From the cell containing the given text, extract its center point as (x, y) coordinate. 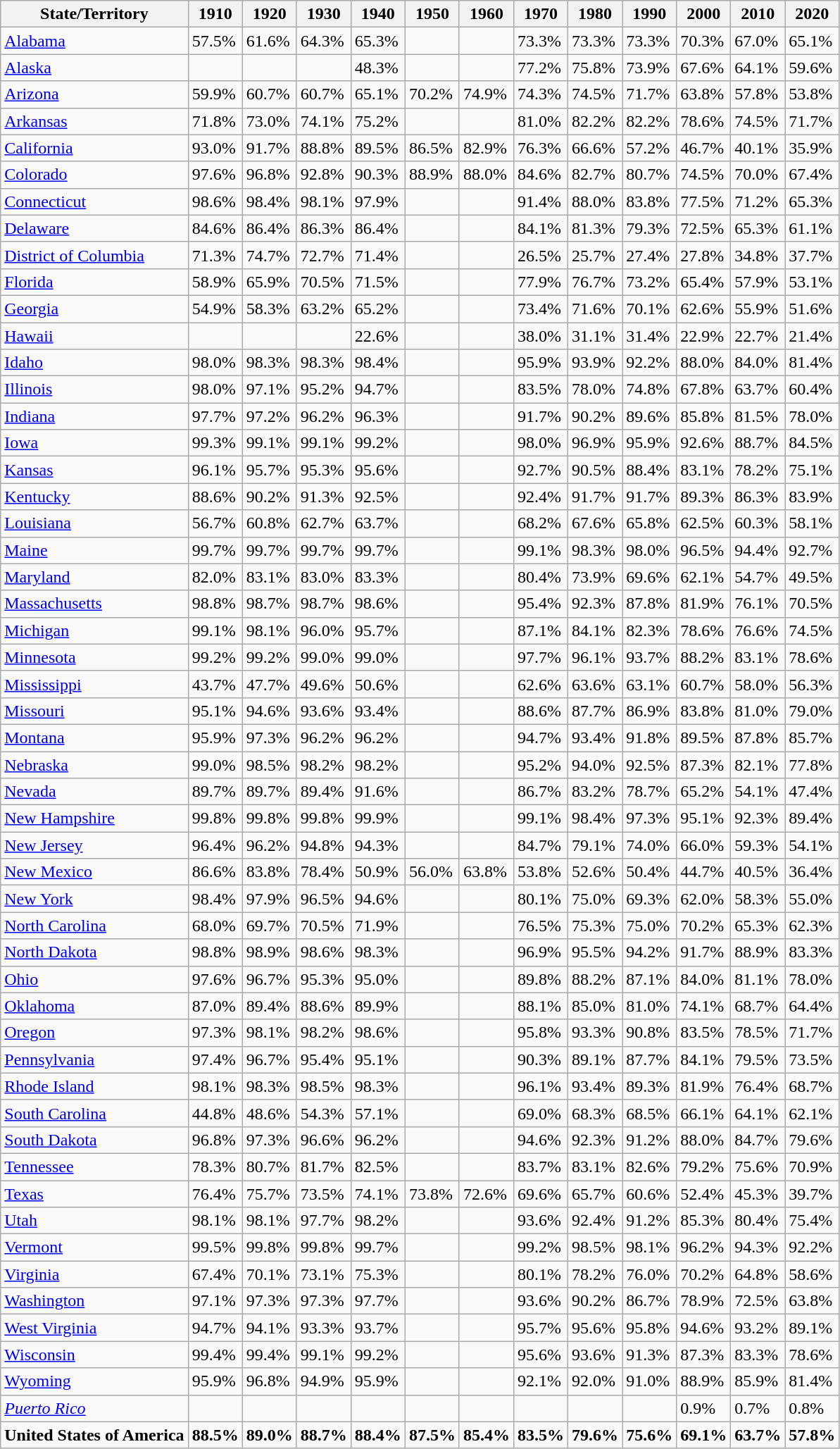
Ohio (94, 979)
New Hampshire (94, 819)
Illinois (94, 390)
New York (94, 899)
85.4% (486, 1435)
82.6% (649, 1167)
88.8% (324, 148)
South Dakota (94, 1140)
Maine (94, 550)
94.9% (324, 1381)
Oklahoma (94, 1006)
Missouri (94, 711)
37.7% (813, 255)
Idaho (94, 363)
60.6% (649, 1194)
81.7% (324, 1167)
63.2% (324, 309)
Wyoming (94, 1381)
Alabama (94, 41)
62.5% (704, 523)
34.8% (758, 255)
North Carolina (94, 926)
63.6% (596, 684)
71.6% (596, 309)
65.8% (649, 523)
31.4% (649, 336)
75.8% (596, 68)
98.9% (269, 952)
67.0% (758, 41)
69.0% (541, 1113)
75.1% (813, 470)
Pennsylvania (94, 1059)
73.4% (541, 309)
59.9% (215, 94)
65.9% (269, 282)
57.2% (649, 148)
76.0% (649, 1274)
57.1% (377, 1113)
78.4% (324, 872)
88.5% (215, 1435)
96.4% (215, 845)
Wisconsin (94, 1355)
91.8% (649, 738)
96.3% (377, 416)
56.3% (813, 684)
North Dakota (94, 952)
Florida (94, 282)
Kentucky (94, 497)
72.6% (486, 1194)
73.1% (324, 1274)
68.0% (215, 926)
Montana (94, 738)
79.5% (758, 1059)
50.4% (649, 872)
51.6% (813, 309)
Tennessee (94, 1167)
48.3% (377, 68)
85.7% (813, 738)
79.0% (813, 711)
70.9% (813, 1167)
73.2% (649, 282)
96.0% (324, 630)
0.8% (813, 1408)
95.5% (596, 952)
78.7% (649, 792)
62.7% (324, 523)
60.4% (813, 390)
92.8% (324, 175)
61.6% (269, 41)
69.1% (704, 1435)
State/Territory (94, 14)
94.8% (324, 845)
Maryland (94, 577)
62.0% (704, 899)
60.3% (758, 523)
1980 (596, 14)
71.9% (377, 926)
1960 (486, 14)
84.5% (813, 443)
56.7% (215, 523)
Vermont (94, 1248)
79.2% (704, 1167)
82.7% (596, 175)
Georgia (94, 309)
New Jersey (94, 845)
83.7% (541, 1167)
93.2% (758, 1328)
81.1% (758, 979)
58.6% (813, 1274)
89.8% (541, 979)
New Mexico (94, 872)
69.3% (649, 899)
1920 (269, 14)
39.7% (813, 1194)
31.1% (596, 336)
77.5% (704, 201)
77.9% (541, 282)
55.9% (758, 309)
59.3% (758, 845)
70.3% (704, 41)
Kansas (94, 470)
63.1% (649, 684)
21.4% (813, 336)
82.3% (649, 630)
92.1% (541, 1381)
73.0% (269, 121)
46.7% (704, 148)
82.9% (486, 148)
59.6% (813, 68)
Rhode Island (94, 1086)
68.2% (541, 523)
90.8% (649, 1033)
1910 (215, 14)
65.4% (704, 282)
District of Columbia (94, 255)
86.6% (215, 872)
Texas (94, 1194)
62.3% (813, 926)
40.5% (758, 872)
Utah (94, 1221)
89.0% (269, 1435)
82.5% (377, 1167)
89.6% (649, 416)
86.5% (432, 148)
52.4% (704, 1194)
1940 (377, 14)
64.3% (324, 41)
71.2% (758, 201)
57.5% (215, 41)
76.6% (758, 630)
Nebraska (94, 764)
Hawaii (94, 336)
West Virginia (94, 1328)
Iowa (94, 443)
68.5% (649, 1113)
70.0% (758, 175)
48.6% (269, 1113)
93.0% (215, 148)
74.0% (649, 845)
45.3% (758, 1194)
49.5% (813, 577)
Louisiana (94, 523)
2020 (813, 14)
81.3% (596, 228)
74.8% (649, 390)
66.1% (704, 1113)
Indiana (94, 416)
73.8% (432, 1194)
75.7% (269, 1194)
75.2% (377, 121)
1930 (324, 14)
94.4% (758, 550)
91.6% (377, 792)
74.9% (486, 94)
22.9% (704, 336)
Minnesota (94, 657)
Alaska (94, 68)
83.0% (324, 577)
Arizona (94, 94)
Massachusetts (94, 604)
99.5% (215, 1248)
92.0% (596, 1381)
89.9% (377, 1006)
69.7% (269, 926)
94.0% (596, 764)
87.5% (432, 1435)
60.8% (269, 523)
27.8% (704, 255)
76.5% (541, 926)
71.4% (377, 255)
1990 (649, 14)
36.4% (813, 872)
2000 (704, 14)
67.8% (704, 390)
85.8% (704, 416)
26.5% (541, 255)
56.0% (432, 872)
50.9% (377, 872)
Washington (94, 1301)
California (94, 148)
97.2% (269, 416)
94.1% (269, 1328)
25.7% (596, 255)
64.4% (813, 1006)
Puerto Rico (94, 1408)
83.9% (813, 497)
27.4% (649, 255)
68.3% (596, 1113)
54.7% (758, 577)
87.0% (215, 1006)
35.9% (813, 148)
78.3% (215, 1167)
92.6% (704, 443)
55.0% (813, 899)
United States of America (94, 1435)
1970 (541, 14)
90.5% (596, 470)
99.3% (215, 443)
95.0% (377, 979)
54.3% (324, 1113)
44.7% (704, 872)
72.7% (324, 255)
79.1% (596, 845)
52.6% (596, 872)
76.7% (596, 282)
93.9% (596, 363)
94.2% (649, 952)
Arkansas (94, 121)
78.9% (704, 1301)
0.7% (758, 1408)
82.1% (758, 764)
66.0% (704, 845)
Delaware (94, 228)
71.3% (215, 255)
82.0% (215, 577)
97.4% (215, 1059)
71.5% (377, 282)
85.9% (758, 1381)
54.9% (215, 309)
83.2% (596, 792)
47.7% (269, 684)
44.8% (215, 1113)
61.1% (813, 228)
58.0% (758, 684)
49.6% (324, 684)
86.9% (649, 711)
76.1% (758, 604)
85.0% (596, 1006)
Oregon (94, 1033)
64.8% (758, 1274)
40.1% (758, 148)
85.3% (704, 1221)
57.9% (758, 282)
South Carolina (94, 1113)
Connecticut (94, 201)
65.7% (596, 1194)
58.9% (215, 282)
77.2% (541, 68)
43.7% (215, 684)
38.0% (541, 336)
79.3% (649, 228)
Colorado (94, 175)
50.6% (377, 684)
0.9% (704, 1408)
22.6% (377, 336)
91.0% (649, 1381)
47.4% (813, 792)
77.8% (813, 764)
76.3% (541, 148)
2010 (758, 14)
96.6% (324, 1140)
Michigan (94, 630)
71.8% (215, 121)
81.5% (758, 416)
Virginia (94, 1274)
22.7% (758, 336)
74.7% (269, 255)
Mississippi (94, 684)
78.5% (758, 1033)
53.1% (813, 282)
91.4% (541, 201)
1950 (432, 14)
58.1% (813, 523)
74.3% (541, 94)
66.6% (596, 148)
75.4% (813, 1221)
88.1% (541, 1006)
99.9% (377, 819)
Nevada (94, 792)
